Extract the (x, y) coordinate from the center of the cell holding the provided text.  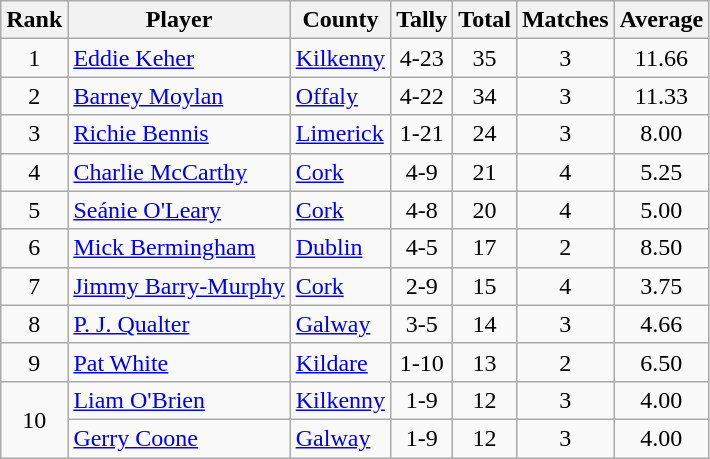
5.25 (662, 172)
35 (485, 58)
4-9 (422, 172)
Matches (565, 20)
Jimmy Barry-Murphy (179, 286)
5.00 (662, 210)
4-5 (422, 248)
11.33 (662, 96)
Seánie O'Leary (179, 210)
County (340, 20)
9 (34, 362)
Mick Bermingham (179, 248)
17 (485, 248)
7 (34, 286)
21 (485, 172)
P. J. Qualter (179, 324)
3.75 (662, 286)
8.00 (662, 134)
24 (485, 134)
15 (485, 286)
1-10 (422, 362)
Barney Moylan (179, 96)
4-23 (422, 58)
3-5 (422, 324)
1 (34, 58)
Limerick (340, 134)
Kildare (340, 362)
Liam O'Brien (179, 400)
13 (485, 362)
Charlie McCarthy (179, 172)
10 (34, 419)
34 (485, 96)
8.50 (662, 248)
6.50 (662, 362)
Tally (422, 20)
8 (34, 324)
Total (485, 20)
20 (485, 210)
Player (179, 20)
4-22 (422, 96)
Eddie Keher (179, 58)
Rank (34, 20)
Richie Bennis (179, 134)
Average (662, 20)
4.66 (662, 324)
Offaly (340, 96)
2-9 (422, 286)
4-8 (422, 210)
Dublin (340, 248)
5 (34, 210)
14 (485, 324)
Gerry Coone (179, 438)
6 (34, 248)
11.66 (662, 58)
1-21 (422, 134)
Pat White (179, 362)
